Output the (x, y) coordinate of the center of the cell containing the given text.  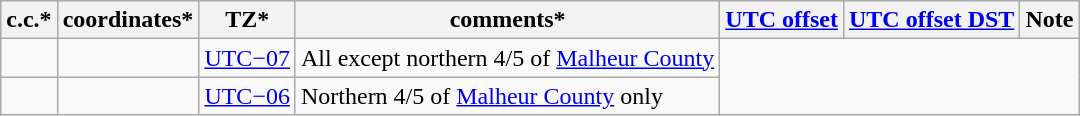
c.c.* (29, 20)
TZ* (248, 20)
Northern 4/5 of Malheur County only (507, 96)
UTC offset (782, 20)
Note (1050, 20)
comments* (507, 20)
coordinates* (128, 20)
UTC offset DST (931, 20)
UTC−07 (248, 58)
UTC−06 (248, 96)
All except northern 4/5 of Malheur County (507, 58)
